Provide the [X, Y] coordinate of the cell's center where the given text is located.  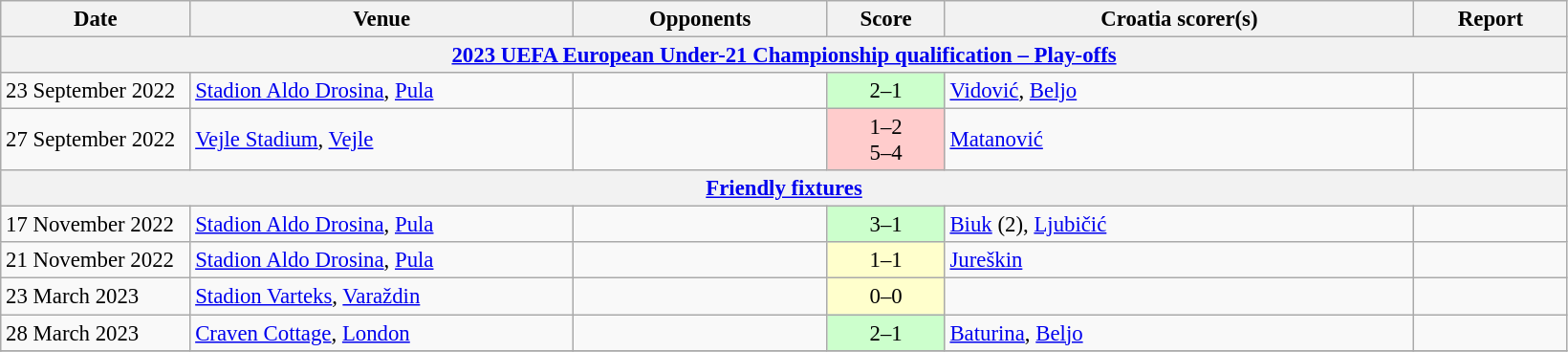
Vejle Stadium, Vejle [382, 140]
Croatia scorer(s) [1180, 19]
23 September 2022 [96, 91]
Stadion Varteks, Varaždin [382, 297]
Report [1492, 19]
3–1 [885, 225]
Matanović [1180, 140]
Friendly fixtures [784, 188]
1–1 [885, 261]
Opponents [700, 19]
Date [96, 19]
1–2 5–4 [885, 140]
2023 UEFA European Under-21 Championship qualification – Play-offs [784, 55]
0–0 [885, 297]
23 March 2023 [96, 297]
Vidović, Beljo [1180, 91]
Score [885, 19]
Jureškin [1180, 261]
Biuk (2), Ljubičić [1180, 225]
21 November 2022 [96, 261]
Craven Cottage, London [382, 333]
27 September 2022 [96, 140]
17 November 2022 [96, 225]
Baturina, Beljo [1180, 333]
28 March 2023 [96, 333]
Venue [382, 19]
